Pinpoint the cell where the given text exists, returning its (X, Y) midpoint coordinate. 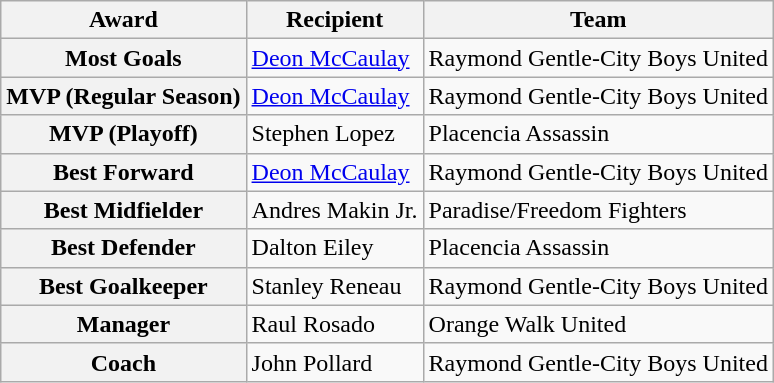
Raul Rosado (334, 324)
Best Goalkeeper (124, 286)
Recipient (334, 20)
Award (124, 20)
MVP (Playoff) (124, 134)
Best Forward (124, 172)
Paradise/Freedom Fighters (598, 210)
Stephen Lopez (334, 134)
Most Goals (124, 58)
Dalton Eiley (334, 248)
Orange Walk United (598, 324)
Best Midfielder (124, 210)
Manager (124, 324)
Coach (124, 362)
Andres Makin Jr. (334, 210)
Best Defender (124, 248)
Stanley Reneau (334, 286)
John Pollard (334, 362)
Team (598, 20)
MVP (Regular Season) (124, 96)
